From the cell containing the given text, extract its center point as [x, y] coordinate. 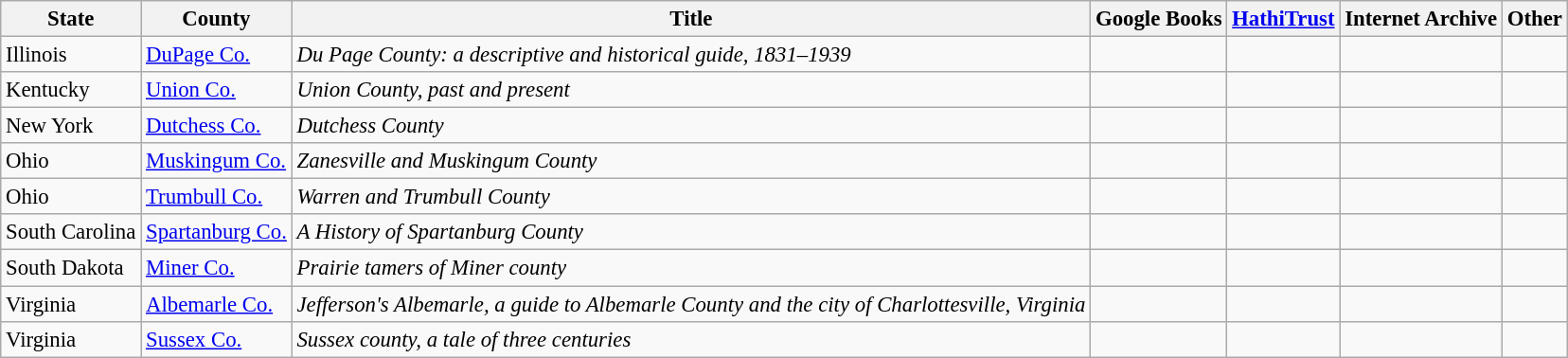
Muskingum Co. [217, 161]
Dutchess Co. [217, 126]
DuPage Co. [217, 55]
Union County, past and present [691, 90]
Other [1534, 19]
Dutchess County [691, 126]
South Dakota [71, 268]
Union Co. [217, 90]
New York [71, 126]
County [217, 19]
A History of Spartanburg County [691, 232]
Prairie tamers of Miner county [691, 268]
Spartanburg Co. [217, 232]
Internet Archive [1421, 19]
Du Page County: a descriptive and historical guide, 1831–1939 [691, 55]
Warren and Trumbull County [691, 197]
Kentucky [71, 90]
HathiTrust [1284, 19]
Miner Co. [217, 268]
South Carolina [71, 232]
Sussex county, a tale of three centuries [691, 339]
Sussex Co. [217, 339]
Jefferson's Albemarle, a guide to Albemarle County and the city of Charlottesville, Virginia [691, 304]
Google Books [1159, 19]
State [71, 19]
Trumbull Co. [217, 197]
Albemarle Co. [217, 304]
Illinois [71, 55]
Title [691, 19]
Zanesville and Muskingum County [691, 161]
